Search for the cell housing the specified text and yield its (x, y) center coordinate. 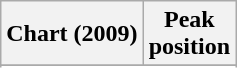
Chart (2009) (72, 34)
Peak position (189, 34)
